For the text-containing cell, return its midpoint in [X, Y] coordinate format. 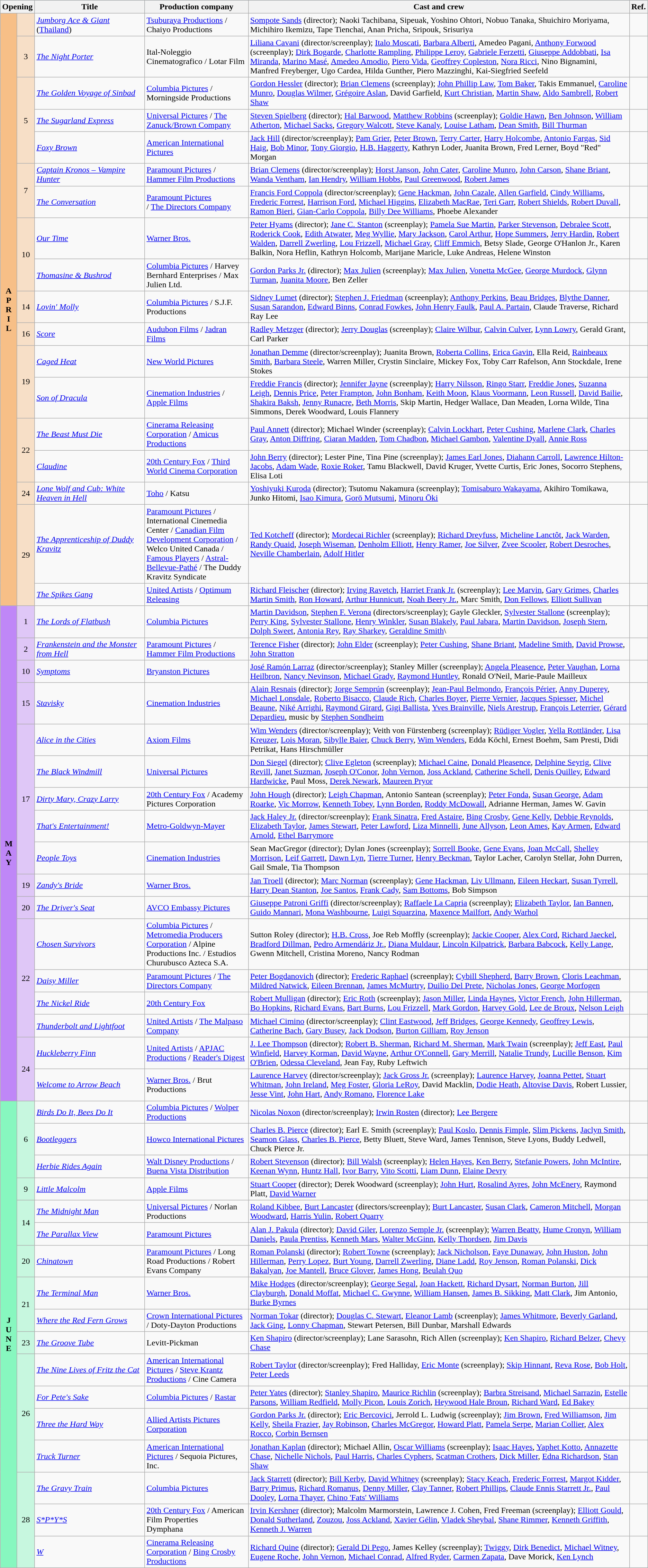
Columbia Pictures / Wolper Productions [197, 1112]
Thomasine & Bushrod [90, 275]
Three the Hard Way [90, 1424]
Cinerama Releasing Corporation / Bing Crosby Productions [197, 1552]
Paramount Pictures [197, 1234]
Metro-Goldwyn-Mayer [197, 826]
That's Entertainment! [90, 826]
6 [26, 1139]
2 [26, 649]
Audubon Films / Jadran Films [197, 334]
Captain Kronos – Vampire Hunter [90, 174]
Ken Shapiro (director/screenplay); Lane Sarasohn, Rich Allen (screenplay); Ken Shapiro, Richard Belzer, Chevy Chase [439, 1343]
American International Pictures / Steve Krantz Productions / Cine Camera [197, 1370]
Columbia Pictures / Harvey Bernhard Enterprises / Max Julien Ltd. [197, 275]
Paramount Pictures / The Directors Company [197, 981]
16 [26, 334]
Bryanston Pictures [197, 672]
Crown International Pictures / Doty-Dayton Productions [197, 1320]
The Black Windmill [90, 772]
The Golden Voyage of Sinbad [90, 93]
Roland Kibbee, Burt Lancaster (directors/screenplay); Burt Lancaster, Susan Clark, Cameron Mitchell, Morgan Woodward, Harris Yulin, Robert Quarry [439, 1211]
Little Malcolm [90, 1189]
Chinatown [90, 1261]
The Gravy Train [90, 1488]
26 [26, 1413]
Score [90, 334]
Warner Bros. / Brut Productions [197, 1085]
1 [26, 622]
Thunderbolt and Lightfoot [90, 1026]
Columbia Pictures / Rastar [197, 1397]
Universal Pictures / Norlan Productions [197, 1211]
S*P*Y*S [90, 1520]
Birds Do It, Bees Do It [90, 1112]
United Artists / The Malpaso Company [197, 1026]
Zandy's Bride [90, 885]
23 [26, 1343]
20th Century Fox / Third World Cinema Corporation [197, 466]
Apple Films [197, 1189]
20th Century Fox / American Film PropertiesDymphana [197, 1520]
Huckleberry Finn [90, 1053]
Paramount Pictures/ The Directors Company [197, 202]
The Lords of Flatbush [90, 622]
Axiom Films [197, 740]
APRIL [9, 309]
The Nine Lives of Fritz the Cat [90, 1370]
20th Century Fox / Academy Pictures Corporation [197, 799]
Cinemation Industries / Apple Films [197, 398]
Nicolas Noxon (director/screenplay); Irwin Rosten (director); Lee Bergere [439, 1112]
United Artists / Optimum Releasing [197, 595]
Cast and crew [439, 7]
Radley Metzger (director); Jerry Douglas (screenplay); Claire Wilbur, Calvin Culver, Lynn Lowry, Gerald Grant, Carl Parker [439, 334]
Allied Artists Pictures Corporation [197, 1424]
Daisy Miller [90, 981]
Gordon Parks Jr. (director); Max Julien (screenplay); Max Julien, Vonetta McGee, George Murdock, Glynn Turman, Juanita Moore, Ben Zeller [439, 275]
3 [26, 57]
Opening [17, 7]
Symptoms [90, 672]
9 [26, 1189]
Robert Taylor (director/screenplay); Fred Halliday, Eric Monte (screenplay); Skip Hinnant, Reva Rose, Bob Holt, Peter Leeds [439, 1370]
The Spikes Gang [90, 595]
21 [26, 1304]
Stuart Cooper (director); Derek Woodward (screenplay); John Hurt, Rosalind Ayres, John McEnery, Raymond Platt, David Warner [439, 1189]
Columbia Pictures / Morningside Productions [197, 93]
15 [26, 703]
Lovin' Molly [90, 307]
Chosen Survivors [90, 944]
Universal Pictures / The Zanuck/Brown Company [197, 120]
7 [26, 190]
JUNE [9, 1334]
29 [26, 555]
Ref. [638, 7]
Bootleggers [90, 1139]
Caged Heat [90, 361]
New World Pictures [197, 361]
The Parallax View [90, 1234]
Alice in the Cities [90, 740]
Title [90, 7]
Ital-Noleggio Cinematografico / Lotar Film [197, 57]
Tsuburaya Productions / Chaiyo Productions [197, 25]
Universal Pictures [197, 772]
American International Pictures / Sequoia Pictures, Inc. [197, 1456]
The Midnight Man [90, 1211]
The Groove Tube [90, 1343]
The Nickel Ride [90, 1003]
Where the Red Fern Grows [90, 1320]
The Driver's Seat [90, 908]
W [90, 1552]
Columbia Pictures / Metromedia Producers Corporation / Alpine Productions Inc. / Estudios Churubusco Azteca S.A. [197, 944]
Walt Disney Productions / Buena Vista Distribution [197, 1166]
Truck Turner [90, 1456]
The Apprenticeship of Duddy Kravitz [90, 544]
Foxy Brown [90, 147]
Son of Dracula [90, 398]
Frankenstein and the Monster from Hell [90, 649]
Cinerama Releasing Corporation / Amicus Productions [197, 434]
Herbie Rides Again [90, 1166]
Columbia Pictures / S.J.F. Productions [197, 307]
Our Time [90, 238]
Paramount Pictures / Long Road Productions / Robert Evans Company [197, 1261]
The Sugarland Express [90, 120]
The Terminal Man [90, 1293]
28 [26, 1520]
American International Pictures [197, 147]
Stavisky [90, 703]
The Conversation [90, 202]
Terence Fisher (director); John Elder (screenplay); Peter Cushing, Shane Briant, Madeline Smith, David Prowse, John Stratton [439, 649]
The Night Porter [90, 57]
MAY [9, 853]
United Artists / APJAC Productions / Reader's Digest [197, 1053]
5 [26, 120]
For Pete's Sake [90, 1397]
Claudine [90, 466]
The Beast Must Die [90, 434]
Jumborg Ace & Giant (Thailand) [90, 25]
Welcome to Arrow Beach [90, 1085]
AVCO Embassy Pictures [197, 908]
Toho / Katsu [197, 494]
Lone Wolf and Cub: White Heaven in Hell [90, 494]
People Toys [90, 858]
Dirty Mary, Crazy Larry [90, 799]
20th Century Fox [197, 1003]
Howco International Pictures [197, 1139]
17 [26, 799]
Levitt-Pickman [197, 1343]
Production company [197, 7]
